Detect which cell encompasses the target text, then output its (x, y) center coordinate. 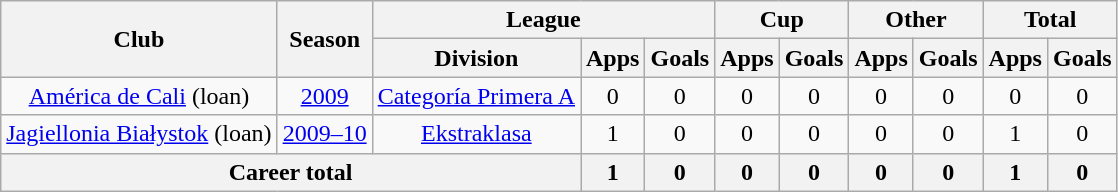
Jagiellonia Białystok (loan) (139, 134)
2009–10 (324, 134)
Cup (782, 20)
League (544, 20)
Ekstraklasa (476, 134)
América de Cali (loan) (139, 96)
Club (139, 39)
Career total (291, 172)
Categoría Primera A (476, 96)
Other (916, 20)
Season (324, 39)
Division (476, 58)
2009 (324, 96)
Total (1050, 20)
